Scan for the cell matching the given text and deliver its [X, Y] coordinate at center. 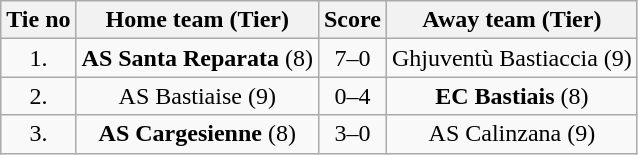
1. [38, 58]
AS Calinzana (9) [512, 134]
Away team (Tier) [512, 20]
7–0 [352, 58]
3–0 [352, 134]
2. [38, 96]
3. [38, 134]
AS Santa Reparata (8) [197, 58]
Score [352, 20]
0–4 [352, 96]
EC Bastiais (8) [512, 96]
Ghjuventù Bastiaccia (9) [512, 58]
Home team (Tier) [197, 20]
Tie no [38, 20]
AS Cargesienne (8) [197, 134]
AS Bastiaise (9) [197, 96]
